Capture the cell that displays the provided text and extract its (x, y) central coordinate. 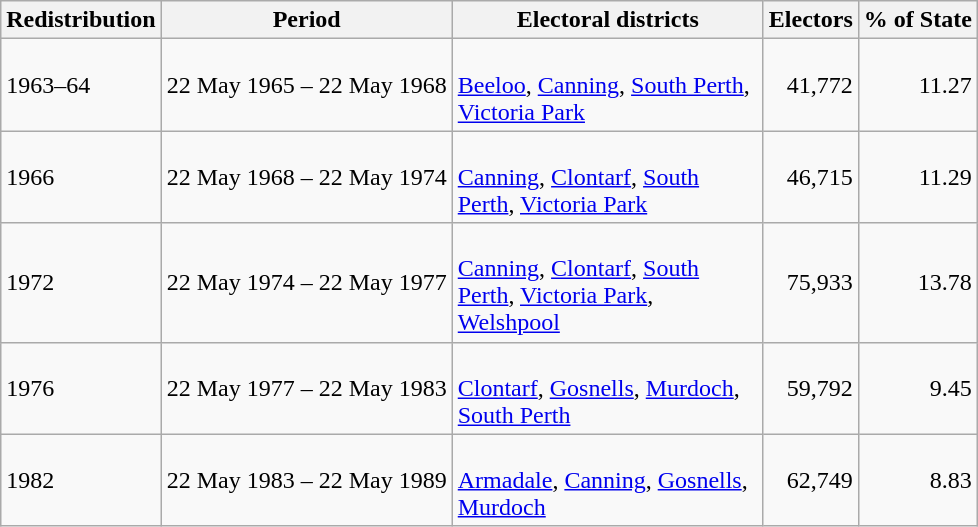
1963–64 (81, 85)
% of State (918, 20)
22 May 1974 – 22 May 1977 (306, 282)
11.29 (918, 177)
Armadale, Canning, Gosnells, Murdoch (608, 480)
9.45 (918, 388)
Canning, Clontarf, South Perth, Victoria Park (608, 177)
22 May 1977 – 22 May 1983 (306, 388)
1966 (81, 177)
Period (306, 20)
11.27 (918, 85)
62,749 (810, 480)
Electoral districts (608, 20)
Beeloo, Canning, South Perth, Victoria Park (608, 85)
Redistribution (81, 20)
1982 (81, 480)
41,772 (810, 85)
1976 (81, 388)
Canning, Clontarf, South Perth, Victoria Park, Welshpool (608, 282)
13.78 (918, 282)
59,792 (810, 388)
Electors (810, 20)
75,933 (810, 282)
22 May 1968 – 22 May 1974 (306, 177)
Clontarf, Gosnells, Murdoch, South Perth (608, 388)
8.83 (918, 480)
22 May 1965 – 22 May 1968 (306, 85)
1972 (81, 282)
22 May 1983 – 22 May 1989 (306, 480)
46,715 (810, 177)
